Return the (x, y) coordinate for the center point of the cell that contains the specified text.  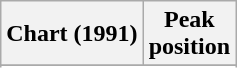
Chart (1991) (72, 34)
Peakposition (189, 34)
